Capture the cell that displays the provided text and extract its [x, y] central coordinate. 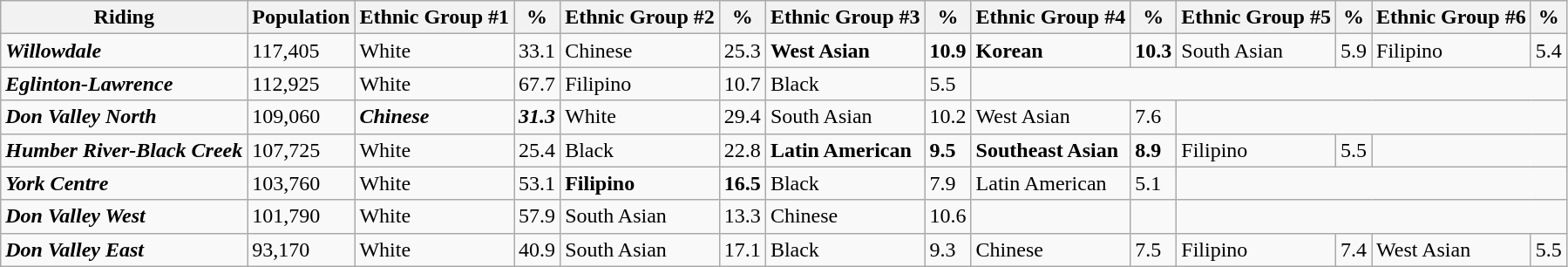
7.4 [1353, 250]
9.3 [948, 250]
13.3 [743, 216]
Southeast Asian [1051, 150]
25.3 [743, 51]
10.6 [948, 216]
7.5 [1154, 250]
17.1 [743, 250]
10.9 [948, 51]
33.1 [537, 51]
31.3 [537, 117]
York Centre [124, 183]
Ethnic Group #5 [1257, 17]
Ethnic Group #2 [640, 17]
57.9 [537, 216]
5.9 [1353, 51]
Don Valley West [124, 216]
53.1 [537, 183]
Riding [124, 17]
16.5 [743, 183]
10.7 [743, 84]
107,725 [302, 150]
Korean [1051, 51]
Ethnic Group #1 [434, 17]
Population [302, 17]
10.3 [1154, 51]
Ethnic Group #6 [1452, 17]
Ethnic Group #3 [845, 17]
Ethnic Group #4 [1051, 17]
93,170 [302, 250]
Willowdale [124, 51]
103,760 [302, 183]
9.5 [948, 150]
7.9 [948, 183]
112,925 [302, 84]
67.7 [537, 84]
Don Valley North [124, 117]
Don Valley East [124, 250]
109,060 [302, 117]
Humber River-Black Creek [124, 150]
Eglinton-Lawrence [124, 84]
22.8 [743, 150]
7.6 [1154, 117]
8.9 [1154, 150]
5.1 [1154, 183]
5.4 [1548, 51]
25.4 [537, 150]
29.4 [743, 117]
117,405 [302, 51]
10.2 [948, 117]
40.9 [537, 250]
101,790 [302, 216]
